Scan for the cell matching the given text and deliver its [X, Y] coordinate at center. 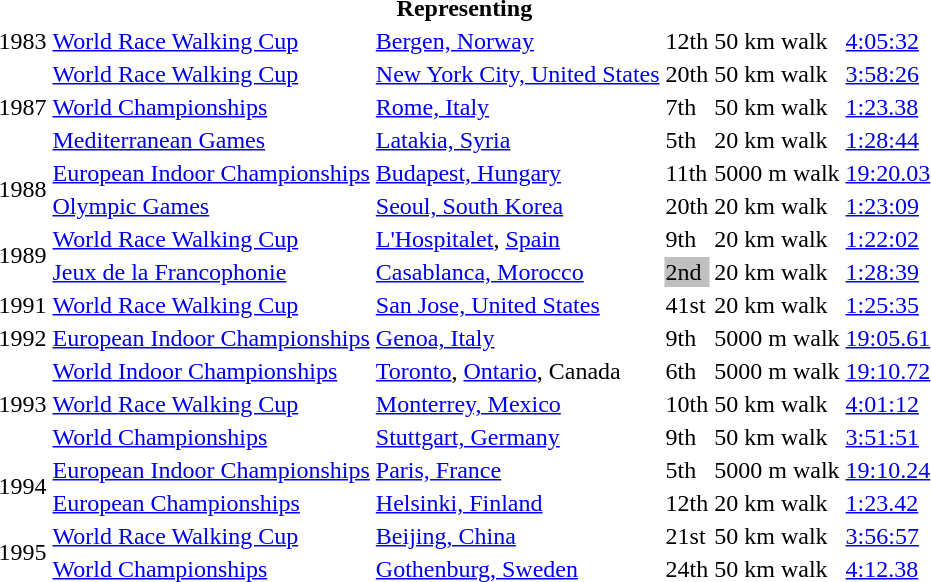
L'Hospitalet, Spain [518, 239]
2nd [687, 272]
41st [687, 305]
World Indoor Championships [211, 371]
Casablanca, Morocco [518, 272]
Helsinki, Finland [518, 503]
Genoa, Italy [518, 338]
Bergen, Norway [518, 41]
11th [687, 173]
Toronto, Ontario, Canada [518, 371]
10th [687, 404]
Stuttgart, Germany [518, 437]
Rome, Italy [518, 107]
San Jose, United States [518, 305]
Monterrey, Mexico [518, 404]
7th [687, 107]
Beijing, China [518, 536]
6th [687, 371]
Olympic Games [211, 206]
Jeux de la Francophonie [211, 272]
New York City, United States [518, 74]
Paris, France [518, 470]
Budapest, Hungary [518, 173]
Mediterranean Games [211, 140]
21st [687, 536]
Seoul, South Korea [518, 206]
Latakia, Syria [518, 140]
European Championships [211, 503]
